Locate the cell with the specified text and output its (x, y) center coordinate. 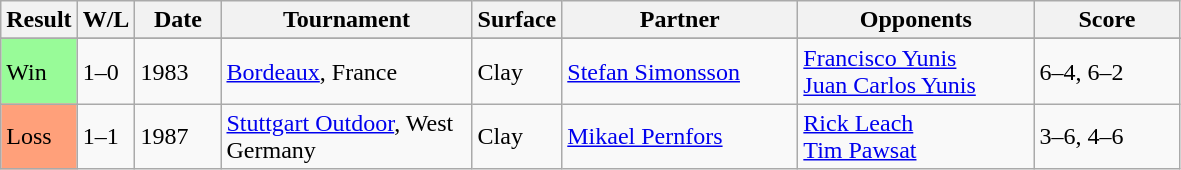
Date (178, 20)
Score (1107, 20)
Loss (39, 136)
Francisco Yunis Juan Carlos Yunis (916, 72)
Win (39, 72)
1983 (178, 72)
Mikael Pernfors (680, 136)
Stefan Simonsson (680, 72)
Tournament (346, 20)
Opponents (916, 20)
6–4, 6–2 (1107, 72)
Rick Leach Tim Pawsat (916, 136)
Stuttgart Outdoor, West Germany (346, 136)
1987 (178, 136)
1–1 (106, 136)
Result (39, 20)
Bordeaux, France (346, 72)
Surface (517, 20)
W/L (106, 20)
1–0 (106, 72)
3–6, 4–6 (1107, 136)
Partner (680, 20)
